Output the (x, y) coordinate of the center of the cell containing the given text.  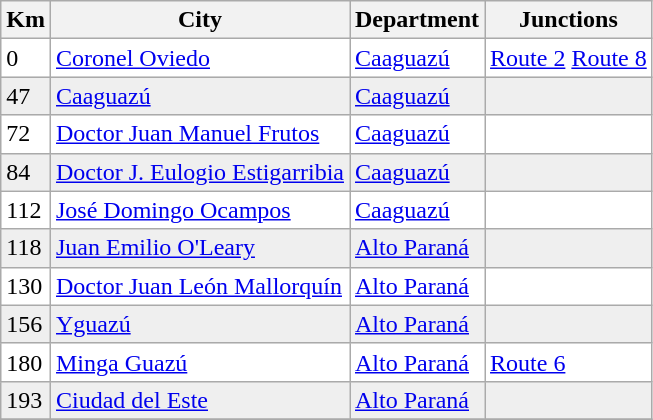
Doctor Juan León Mallorquín (200, 286)
193 (26, 400)
José Domingo Ocampos (200, 210)
47 (26, 96)
156 (26, 324)
0 (26, 58)
Km (26, 20)
City (200, 20)
112 (26, 210)
130 (26, 286)
Route 6 (569, 362)
Ciudad del Este (200, 400)
118 (26, 248)
Coronel Oviedo (200, 58)
84 (26, 172)
Department (418, 20)
180 (26, 362)
Doctor Juan Manuel Frutos (200, 134)
Route 2 Route 8 (569, 58)
Junctions (569, 20)
Yguazú (200, 324)
72 (26, 134)
Doctor J. Eulogio Estigarribia (200, 172)
Juan Emilio O'Leary (200, 248)
Minga Guazú (200, 362)
